Scan for the cell matching the given text and deliver its (x, y) coordinate at center. 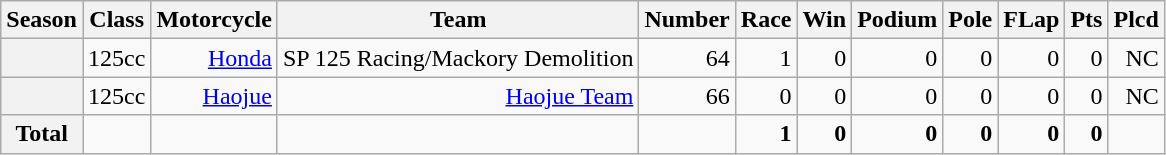
Pole (970, 20)
Number (687, 20)
66 (687, 96)
FLap (1032, 20)
Class (116, 20)
Haojue (214, 96)
Season (42, 20)
Plcd (1136, 20)
Pts (1086, 20)
64 (687, 58)
Honda (214, 58)
Motorcycle (214, 20)
SP 125 Racing/Mackory Demolition (458, 58)
Total (42, 134)
Podium (898, 20)
Race (766, 20)
Haojue Team (458, 96)
Win (824, 20)
Team (458, 20)
